From the cell containing the given text, extract its center point as [x, y] coordinate. 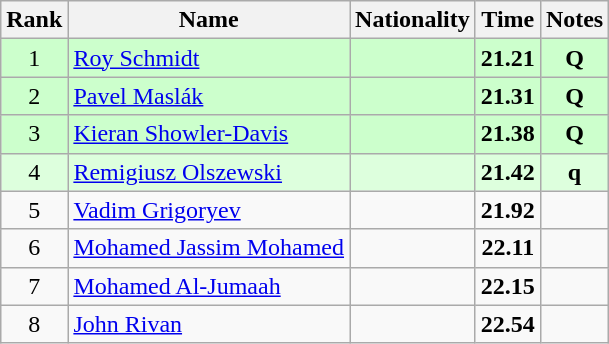
Vadim Grigoryev [209, 210]
21.42 [508, 172]
21.92 [508, 210]
3 [34, 134]
1 [34, 58]
Mohamed Jassim Mohamed [209, 248]
4 [34, 172]
6 [34, 248]
Mohamed Al-Jumaah [209, 286]
22.15 [508, 286]
Name [209, 20]
Kieran Showler-Davis [209, 134]
2 [34, 96]
Time [508, 20]
q [574, 172]
Remigiusz Olszewski [209, 172]
Notes [574, 20]
Rank [34, 20]
Pavel Maslák [209, 96]
21.31 [508, 96]
22.54 [508, 324]
Nationality [413, 20]
8 [34, 324]
21.21 [508, 58]
22.11 [508, 248]
7 [34, 286]
5 [34, 210]
John Rivan [209, 324]
Roy Schmidt [209, 58]
21.38 [508, 134]
